Locate the cell with the specified text and output its [X, Y] center coordinate. 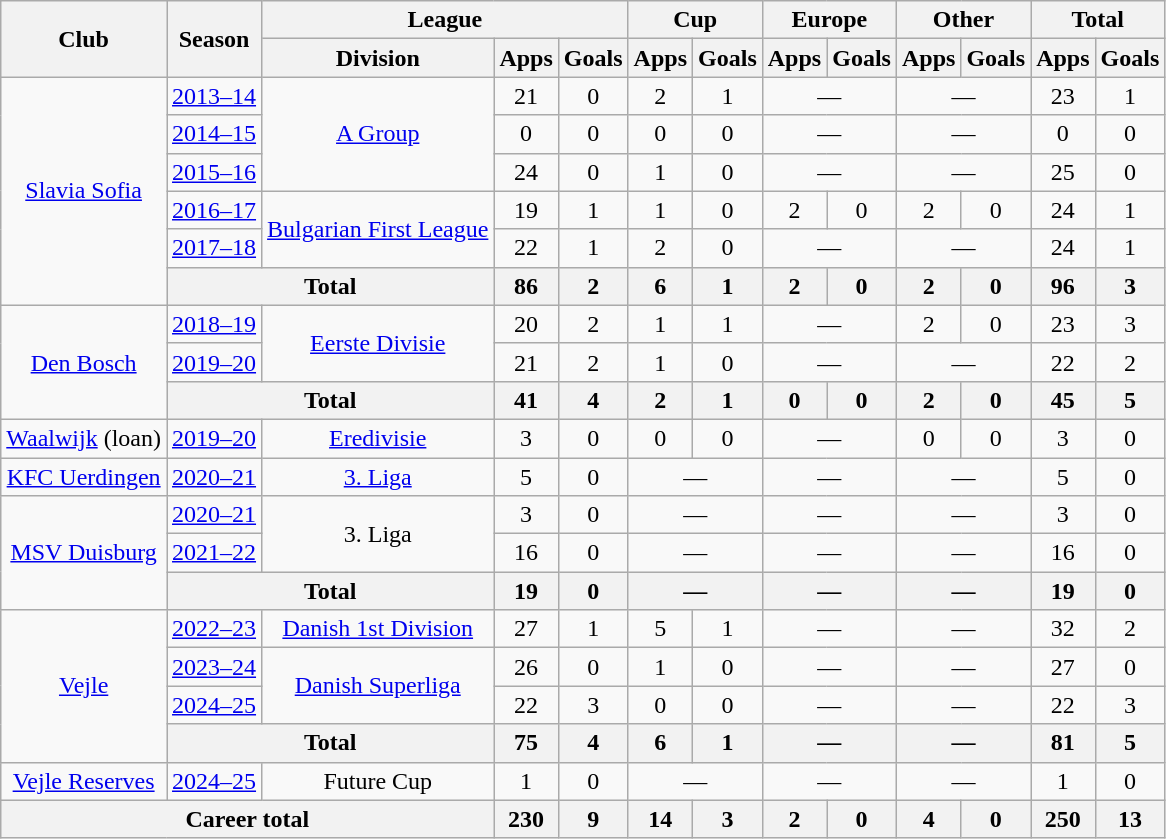
2023–24 [214, 667]
MSV Duisburg [84, 553]
2018–19 [214, 324]
75 [526, 743]
Den Bosch [84, 362]
2022–23 [214, 629]
Eerste Divisie [378, 343]
League [446, 20]
Danish Superliga [378, 686]
96 [1063, 286]
2017–18 [214, 248]
2021–22 [214, 553]
Eredivisie [378, 438]
Career total [248, 819]
Europe [829, 20]
Vejle [84, 686]
13 [1130, 819]
2013–14 [214, 96]
32 [1063, 629]
Other [963, 20]
KFC Uerdingen [84, 477]
86 [526, 286]
Danish 1st Division [378, 629]
230 [526, 819]
25 [1063, 172]
Future Cup [378, 781]
45 [1063, 400]
14 [660, 819]
41 [526, 400]
2015–16 [214, 172]
2014–15 [214, 134]
Season [214, 39]
A Group [378, 134]
Waalwijk (loan) [84, 438]
26 [526, 667]
Cup [695, 20]
2016–17 [214, 210]
Division [378, 58]
81 [1063, 743]
Club [84, 39]
20 [526, 324]
250 [1063, 819]
Bulgarian First League [378, 229]
Vejle Reserves [84, 781]
Slavia Sofia [84, 191]
9 [593, 819]
